Output the (x, y) coordinate of the center of the cell containing the given text.  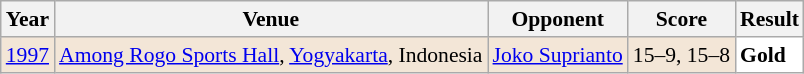
Among Rogo Sports Hall, Yogyakarta, Indonesia (270, 55)
Year (28, 19)
15–9, 15–8 (682, 55)
Joko Suprianto (558, 55)
Opponent (558, 19)
Gold (770, 55)
Result (770, 19)
Score (682, 19)
1997 (28, 55)
Venue (270, 19)
